Return the [X, Y] coordinate for the center point of the cell that contains the specified text.  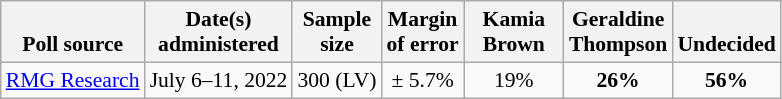
Samplesize [336, 32]
GeraldineThompson [618, 32]
Poll source [73, 32]
19% [514, 80]
RMG Research [73, 80]
Marginof error [422, 32]
July 6–11, 2022 [219, 80]
Date(s)administered [219, 32]
Undecided [726, 32]
300 (LV) [336, 80]
56% [726, 80]
± 5.7% [422, 80]
KamiaBrown [514, 32]
26% [618, 80]
